Provide the [x, y] coordinate of the cell's center where the given text is located.  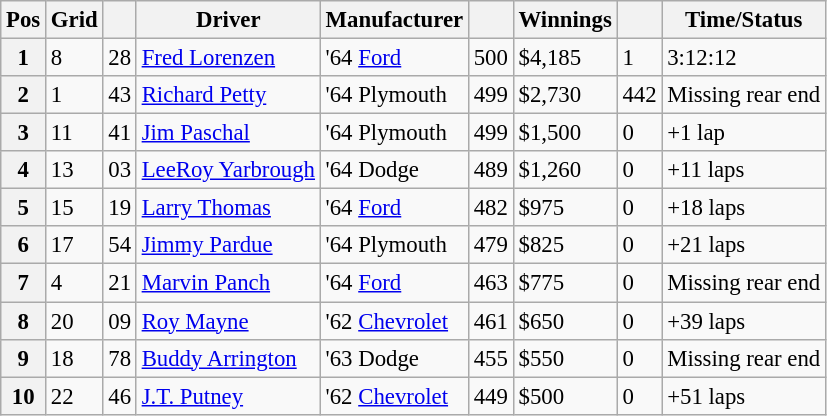
Winnings [565, 20]
9 [24, 358]
09 [120, 321]
$825 [565, 245]
46 [120, 396]
11 [74, 133]
10 [24, 396]
21 [120, 283]
Jim Paschal [228, 133]
$550 [565, 358]
03 [120, 170]
463 [490, 283]
Grid [74, 20]
$1,260 [565, 170]
22 [74, 396]
Driver [228, 20]
Manufacturer [394, 20]
'63 Dodge [394, 358]
5 [24, 208]
19 [120, 208]
Richard Petty [228, 95]
+39 laps [744, 321]
54 [120, 245]
$975 [565, 208]
479 [490, 245]
'64 Dodge [394, 170]
$775 [565, 283]
13 [74, 170]
449 [490, 396]
20 [74, 321]
J.T. Putney [228, 396]
$500 [565, 396]
461 [490, 321]
$4,185 [565, 58]
Buddy Arrington [228, 358]
Marvin Panch [228, 283]
Time/Status [744, 20]
18 [74, 358]
2 [24, 95]
+21 laps [744, 245]
3:12:12 [744, 58]
Roy Mayne [228, 321]
+1 lap [744, 133]
455 [490, 358]
3 [24, 133]
+11 laps [744, 170]
41 [120, 133]
$1,500 [565, 133]
LeeRoy Yarbrough [228, 170]
442 [640, 95]
78 [120, 358]
6 [24, 245]
17 [74, 245]
+51 laps [744, 396]
Fred Lorenzen [228, 58]
500 [490, 58]
482 [490, 208]
43 [120, 95]
+18 laps [744, 208]
Jimmy Pardue [228, 245]
$2,730 [565, 95]
489 [490, 170]
$650 [565, 321]
Larry Thomas [228, 208]
15 [74, 208]
28 [120, 58]
7 [24, 283]
Pos [24, 20]
